Detect which cell encompasses the target text, then output its (x, y) center coordinate. 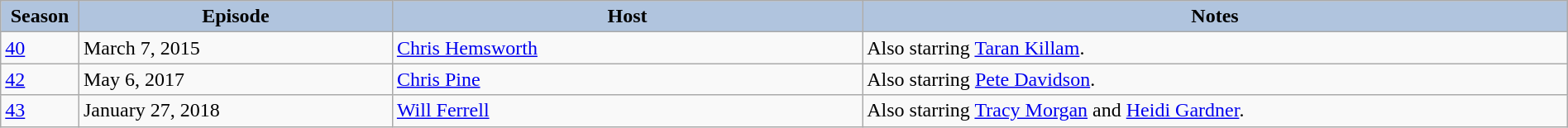
Also starring Tracy Morgan and Heidi Gardner. (1216, 111)
January 27, 2018 (235, 111)
40 (40, 48)
Also starring Pete Davidson. (1216, 79)
43 (40, 111)
Also starring Taran Killam. (1216, 48)
Host (627, 17)
Chris Hemsworth (627, 48)
Chris Pine (627, 79)
Notes (1216, 17)
Season (40, 17)
Will Ferrell (627, 111)
May 6, 2017 (235, 79)
Episode (235, 17)
March 7, 2015 (235, 48)
42 (40, 79)
